Provide the (X, Y) coordinate of the cell's center where the given text is located.  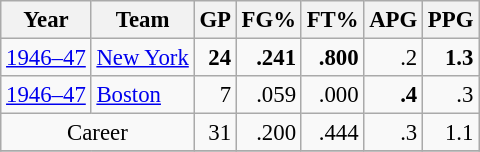
.200 (268, 133)
.444 (332, 133)
APG (394, 20)
7 (215, 95)
1.3 (451, 58)
PPG (451, 20)
.800 (332, 58)
New York (142, 58)
FG% (268, 20)
.4 (394, 95)
FT% (332, 20)
.241 (268, 58)
Career (98, 133)
1.1 (451, 133)
.000 (332, 95)
GP (215, 20)
.059 (268, 95)
31 (215, 133)
Year (46, 20)
Boston (142, 95)
.2 (394, 58)
Team (142, 20)
24 (215, 58)
